Return [x, y] of the center of cell containing provided text 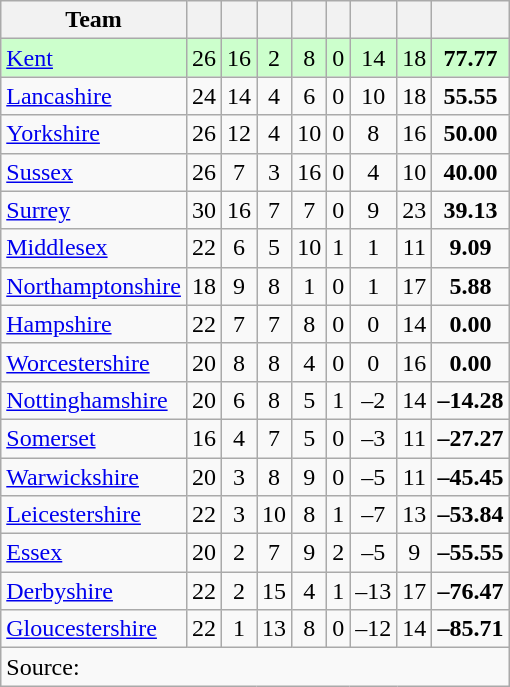
24 [204, 96]
Worcestershire [94, 362]
77.77 [470, 58]
5.88 [470, 286]
39.13 [470, 210]
Essex [94, 553]
–2 [374, 400]
–12 [374, 629]
–53.84 [470, 515]
15 [274, 591]
Hampshire [94, 324]
30 [204, 210]
–13 [374, 591]
–27.27 [470, 438]
Sussex [94, 172]
Somerset [94, 438]
–85.71 [470, 629]
–14.28 [470, 400]
Team [94, 20]
–3 [374, 438]
–45.45 [470, 477]
23 [414, 210]
Source: [255, 667]
Yorkshire [94, 134]
Leicestershire [94, 515]
Middlesex [94, 248]
Surrey [94, 210]
Northamptonshire [94, 286]
–55.55 [470, 553]
Gloucestershire [94, 629]
–7 [374, 515]
Kent [94, 58]
9.09 [470, 248]
12 [240, 134]
55.55 [470, 96]
50.00 [470, 134]
–76.47 [470, 591]
Lancashire [94, 96]
Nottinghamshire [94, 400]
40.00 [470, 172]
Warwickshire [94, 477]
Derbyshire [94, 591]
